Provide the [X, Y] coordinate of the cell's center where the given text is located.  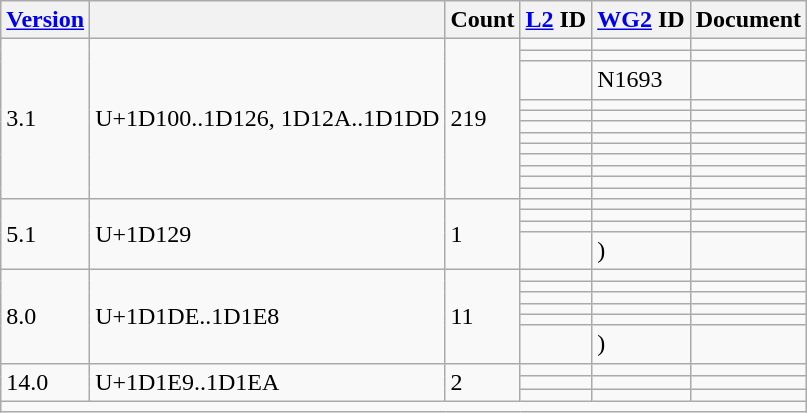
8.0 [46, 316]
U+1D100..1D126, 1D12A..1D1DD [268, 119]
U+1D1E9..1D1EA [268, 382]
1 [482, 234]
2 [482, 382]
3.1 [46, 119]
U+1D129 [268, 234]
Version [46, 20]
L2 ID [556, 20]
5.1 [46, 234]
U+1D1DE..1D1E8 [268, 316]
219 [482, 119]
14.0 [46, 382]
WG2 ID [641, 20]
11 [482, 316]
Document [748, 20]
N1693 [641, 80]
Count [482, 20]
